Capture the cell that displays the provided text and extract its [x, y] central coordinate. 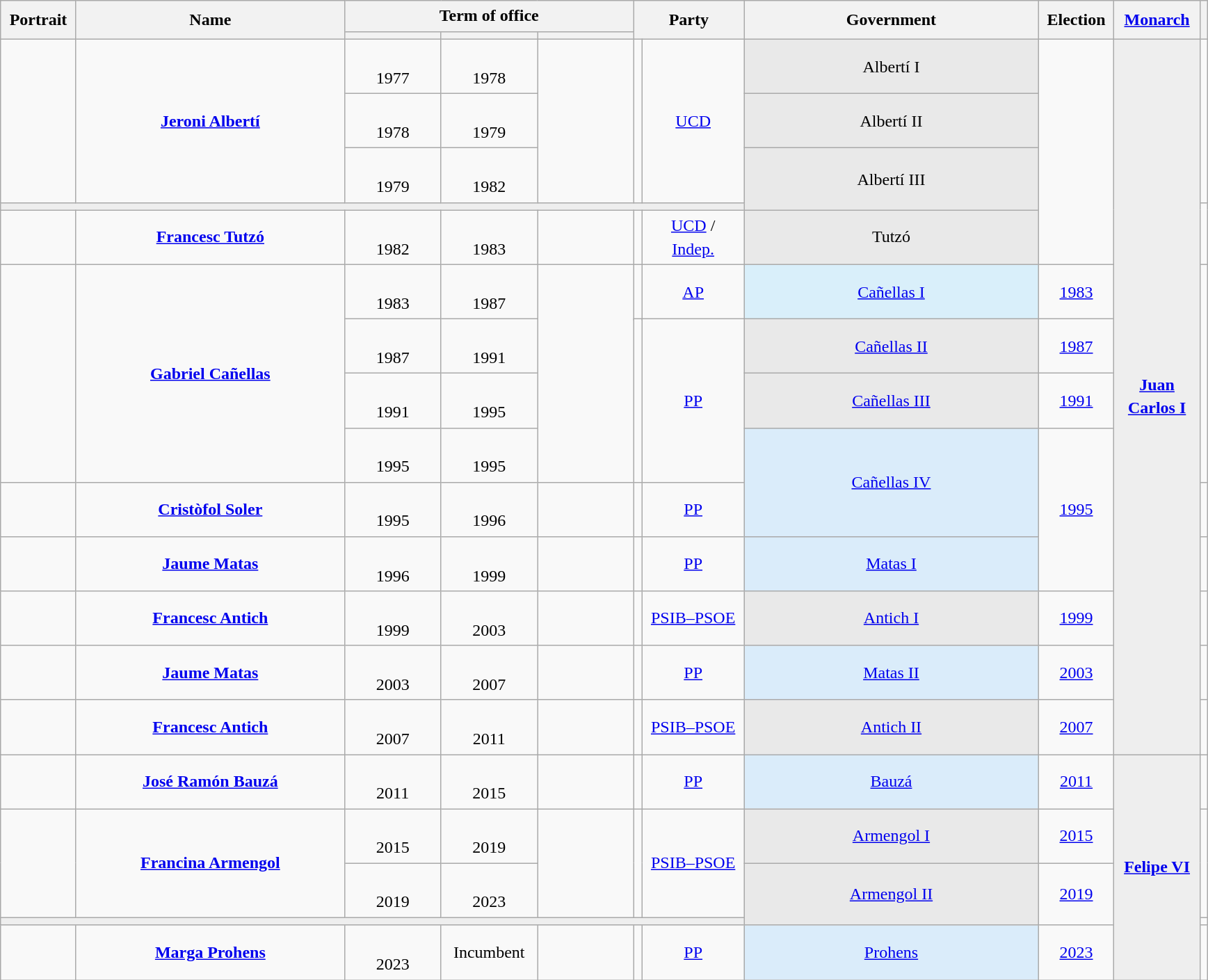
Prohens [892, 952]
Albertí II [892, 121]
Felipe VI [1157, 867]
Armengol I [892, 836]
Cañellas IV [892, 482]
Portrait [39, 20]
Cristòfol Soler [210, 509]
Cañellas II [892, 346]
Matas II [892, 673]
Armengol II [892, 894]
Antich II [892, 727]
Cañellas III [892, 401]
Jeroni Albertí [210, 121]
Albertí I [892, 66]
Term of office [489, 17]
UCD /Indep. [693, 237]
Bauzá [892, 782]
Cañellas I [892, 291]
Election [1077, 20]
1977 [392, 66]
Party [688, 20]
Tutzó [892, 237]
Gabriel Cañellas [210, 373]
UCD [693, 121]
Albertí III [892, 179]
Incumbent [490, 952]
Antich I [892, 618]
Francesc Tutzó [210, 237]
Francina Armengol [210, 863]
Name [210, 20]
Government [892, 20]
Marga Prohens [210, 952]
Matas I [892, 564]
Juan Carlos I [1157, 396]
Monarch [1157, 20]
José Ramón Bauzá [210, 782]
AP [693, 291]
